Provide the (x, y) coordinate of the cell's center where the given text is located.  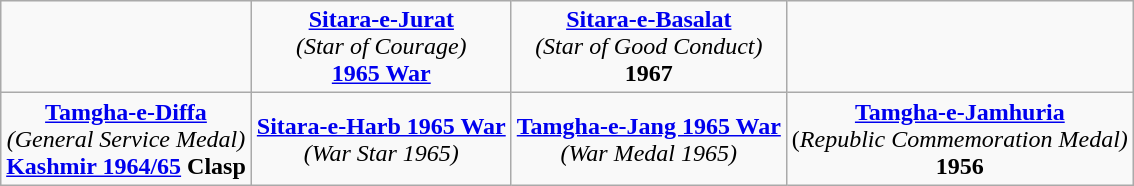
Sitara-e-Harb 1965 War(War Star 1965) (381, 139)
Tamgha-e-Jamhuria(Republic Commemoration Medal)1956 (960, 139)
Tamgha-e-Diffa(General Service Medal)Kashmir 1964/65 Clasp (126, 139)
Sitara-e-Jurat(Star of Courage)1965 War (381, 47)
Tamgha-e-Jang 1965 War(War Medal 1965) (648, 139)
Sitara-e-Basalat(Star of Good Conduct)1967 (648, 47)
